For the text-containing cell, return its midpoint in (x, y) coordinate format. 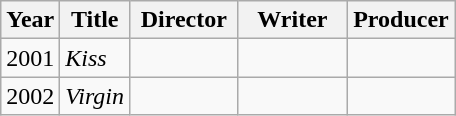
2002 (30, 96)
Title (95, 20)
Producer (402, 20)
Virgin (95, 96)
Writer (292, 20)
2001 (30, 58)
Kiss (95, 58)
Director (184, 20)
Year (30, 20)
